Locate the cell with the specified text and output its [x, y] center coordinate. 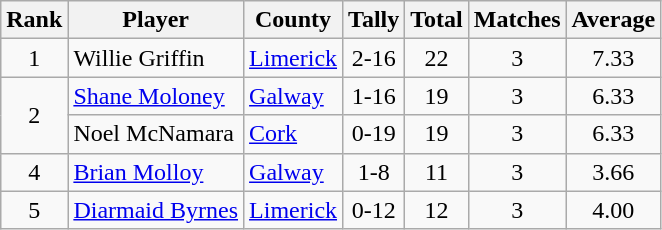
Cork [294, 134]
Tally [374, 20]
1-8 [374, 172]
Player [156, 20]
Shane Moloney [156, 96]
4.00 [614, 210]
0-19 [374, 134]
Brian Molloy [156, 172]
7.33 [614, 58]
1 [34, 58]
3.66 [614, 172]
Noel McNamara [156, 134]
5 [34, 210]
Willie Griffin [156, 58]
0-12 [374, 210]
Rank [34, 20]
Matches [517, 20]
1-16 [374, 96]
11 [437, 172]
4 [34, 172]
12 [437, 210]
Average [614, 20]
County [294, 20]
Total [437, 20]
2 [34, 115]
22 [437, 58]
2-16 [374, 58]
Diarmaid Byrnes [156, 210]
